Determine the (X, Y) coordinate at the center of the cell enclosing the given text.  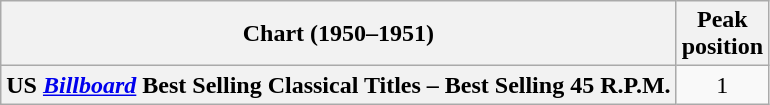
1 (722, 85)
Peakposition (722, 34)
US Billboard Best Selling Classical Titles – Best Selling 45 R.P.M. (338, 85)
Chart (1950–1951) (338, 34)
